Identify which cell holds the provided text, then report its [X, Y] central coordinate. 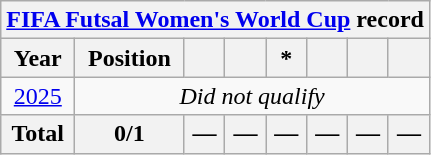
Total [38, 134]
Year [38, 58]
Position [130, 58]
FIFA Futsal Women's World Cup record [216, 20]
Did not qualify [252, 96]
0/1 [130, 134]
* [286, 58]
2025 [38, 96]
